From the cell containing the given text, extract its center point as [X, Y] coordinate. 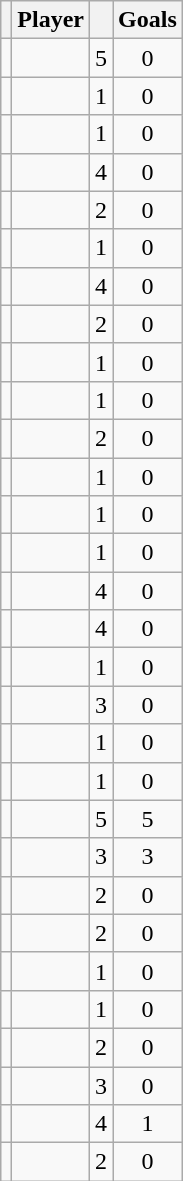
Player [51, 20]
Goals [148, 20]
